Pinpoint the cell where the given text exists, returning its (x, y) midpoint coordinate. 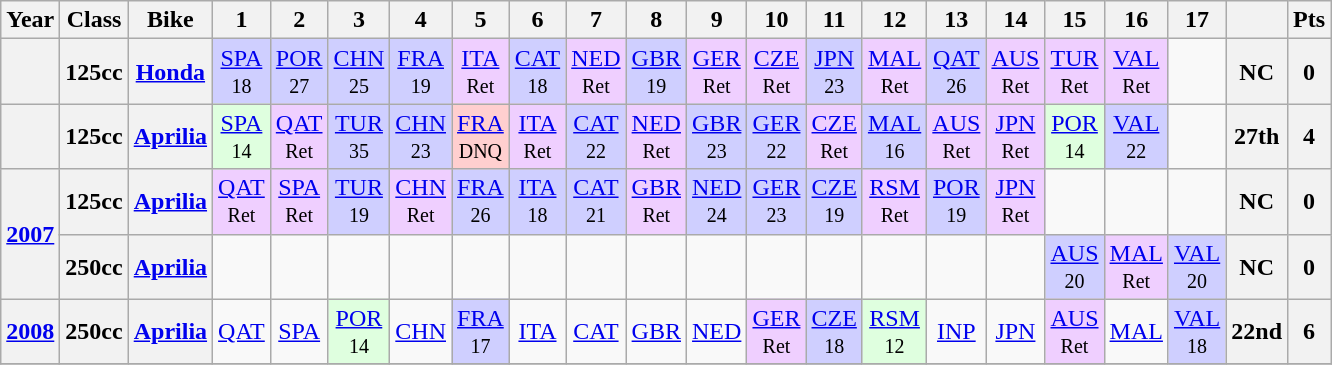
TUR35 (359, 136)
SPA14 (242, 136)
27th (1257, 136)
ITA (537, 332)
SPA18 (242, 72)
FRA17 (481, 332)
17 (1196, 20)
CAT (596, 332)
ITA18 (537, 202)
JPN23 (834, 72)
RSMRet (894, 202)
Pts (1310, 20)
CZE18 (834, 332)
CAT21 (596, 202)
Class (94, 20)
NED (717, 332)
POR27 (299, 72)
2008 (30, 332)
QAT (242, 332)
CHN23 (421, 136)
INP (956, 332)
Bike (170, 20)
FRA19 (421, 72)
MAL (1136, 332)
SPA (299, 332)
CAT18 (537, 72)
GER22 (776, 136)
GER23 (776, 202)
11 (834, 20)
SPARet (299, 202)
JPN (1016, 332)
NED24 (717, 202)
1 (242, 20)
22nd (1257, 332)
CHN25 (359, 72)
FRA26 (481, 202)
CHNRet (421, 202)
RSM12 (894, 332)
CAT22 (596, 136)
GBR (656, 332)
3 (359, 20)
15 (1074, 20)
12 (894, 20)
QAT26 (956, 72)
2007 (30, 234)
AUS20 (1074, 266)
13 (956, 20)
VAL18 (1196, 332)
TUR19 (359, 202)
9 (717, 20)
CHN (421, 332)
Year (30, 20)
5 (481, 20)
GBRRet (656, 202)
TURRet (1074, 72)
10 (776, 20)
VALRet (1136, 72)
7 (596, 20)
MAL16 (894, 136)
CZE19 (834, 202)
16 (1136, 20)
VAL22 (1136, 136)
GBR23 (717, 136)
FRADNQ (481, 136)
8 (656, 20)
POR19 (956, 202)
Honda (170, 72)
14 (1016, 20)
2 (299, 20)
VAL20 (1196, 266)
GBR19 (656, 72)
